Capture the cell that displays the provided text and extract its (X, Y) central coordinate. 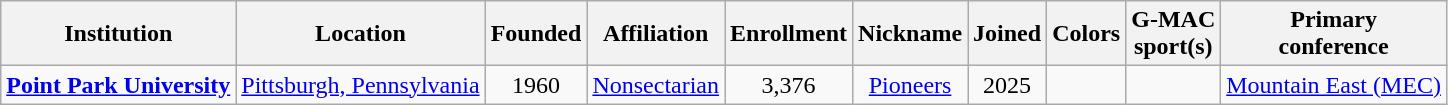
Nonsectarian (656, 85)
Location (360, 34)
Joined (1008, 34)
Institution (118, 34)
2025 (1008, 85)
Enrollment (789, 34)
Colors (1086, 34)
Nickname (910, 34)
Mountain East (MEC) (1334, 85)
G-MACsport(s) (1174, 34)
Affiliation (656, 34)
Point Park University (118, 85)
3,376 (789, 85)
Pioneers (910, 85)
1960 (536, 85)
Founded (536, 34)
Primaryconference (1334, 34)
Pittsburgh, Pennsylvania (360, 85)
